Scan for the cell matching the given text and deliver its (x, y) coordinate at center. 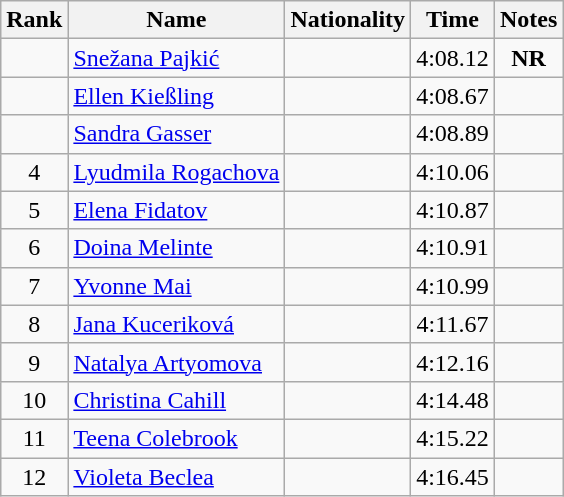
4 (34, 172)
Natalya Artyomova (176, 362)
Snežana Pajkić (176, 58)
4:08.67 (453, 96)
Ellen Kießling (176, 96)
Nationality (348, 20)
6 (34, 248)
Lyudmila Rogachova (176, 172)
7 (34, 286)
Time (453, 20)
10 (34, 400)
4:11.67 (453, 324)
4:12.16 (453, 362)
5 (34, 210)
4:10.99 (453, 286)
4:16.45 (453, 477)
9 (34, 362)
Teena Colebrook (176, 438)
Name (176, 20)
Doina Melinte (176, 248)
8 (34, 324)
Violeta Beclea (176, 477)
Yvonne Mai (176, 286)
11 (34, 438)
Rank (34, 20)
Jana Kuceriková (176, 324)
Sandra Gasser (176, 134)
4:15.22 (453, 438)
4:10.91 (453, 248)
NR (528, 58)
4:10.06 (453, 172)
12 (34, 477)
Notes (528, 20)
Christina Cahill (176, 400)
Elena Fidatov (176, 210)
4:08.12 (453, 58)
4:08.89 (453, 134)
4:10.87 (453, 210)
4:14.48 (453, 400)
